Capture the cell that displays the provided text and extract its [x, y] central coordinate. 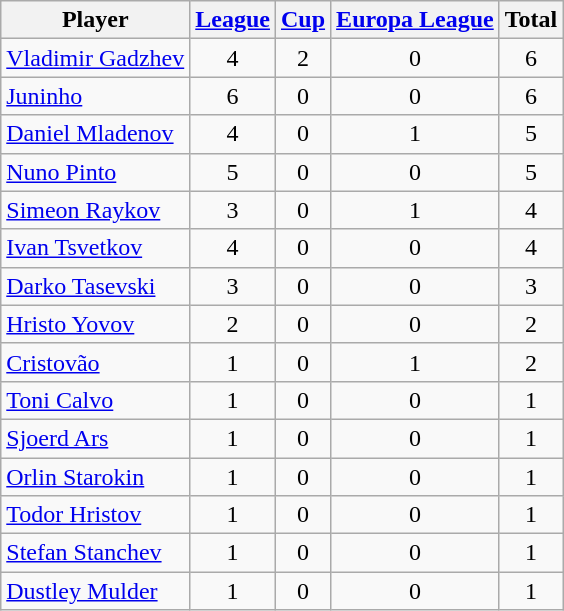
Orlin Starokin [96, 477]
Toni Calvo [96, 400]
Hristo Yovov [96, 324]
Sjoerd Ars [96, 438]
Cristovão [96, 362]
Europa League [416, 20]
Juninho [96, 96]
Cup [302, 20]
Darko Tasevski [96, 286]
Player [96, 20]
Nuno Pinto [96, 172]
Dustley Mulder [96, 591]
Total [531, 20]
Vladimir Gadzhev [96, 58]
Daniel Mladenov [96, 134]
Todor Hristov [96, 515]
Stefan Stanchev [96, 553]
League [233, 20]
Simeon Raykov [96, 210]
Ivan Tsvetkov [96, 248]
